Provide the (x, y) coordinate of the cell's center where the given text is located.  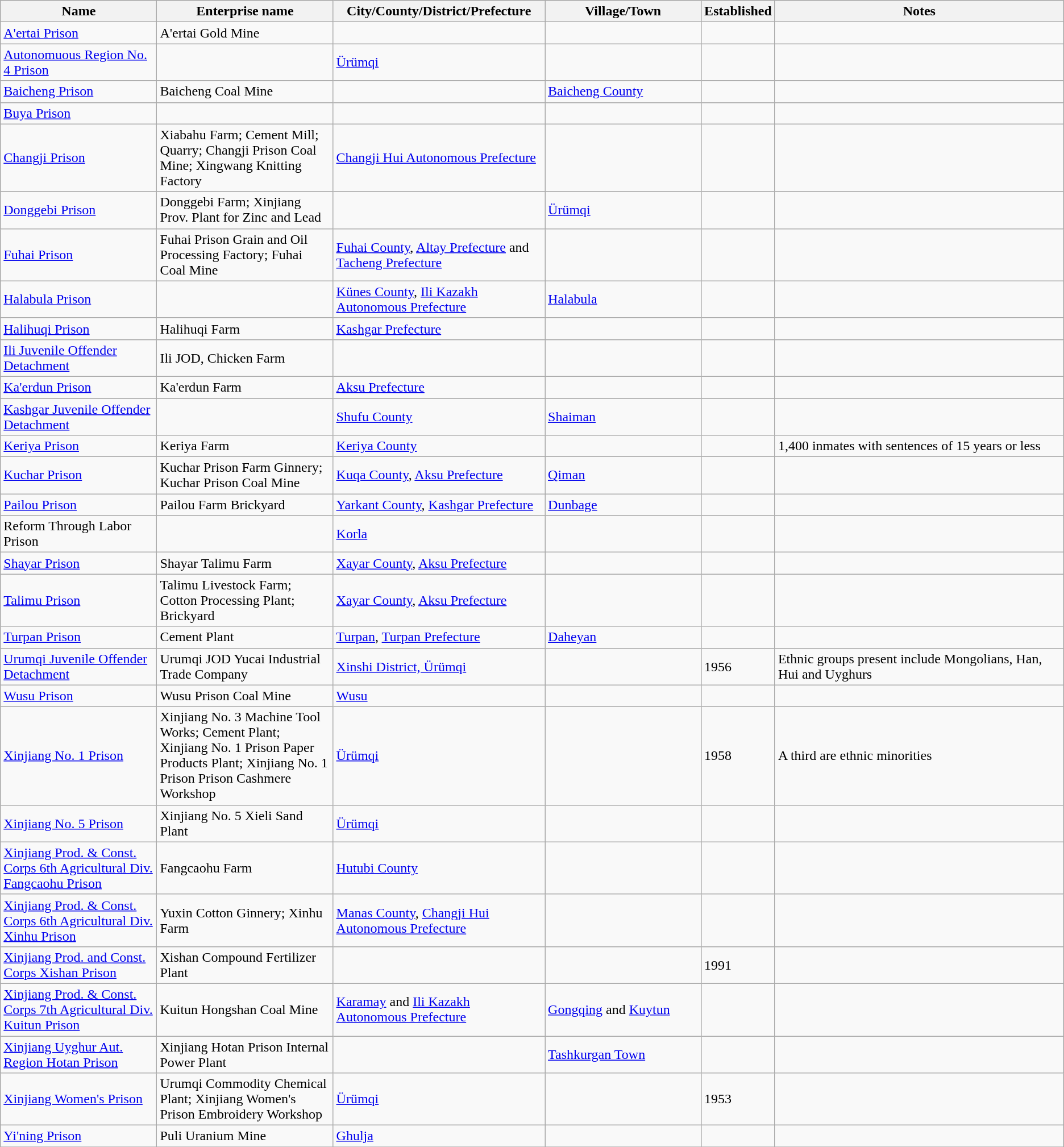
Urumqi Juvenile Offender Detachment (78, 666)
Xinjiang Prod. and Const. Corps Xishan Prison (78, 965)
Xinshi District, Ürümqi (439, 666)
Baicheng County (623, 92)
Korla (439, 534)
Yi'ning Prison (78, 1136)
Autonomuous Region No. 4 Prison (78, 63)
Fuhai Prison (78, 255)
Fuhai County, Altay Prefecture and Tacheng Prefecture (439, 255)
Donggebi Prison (78, 210)
1991 (738, 965)
Daheyan (623, 637)
Name (78, 11)
Donggebi Farm; Xinjiang Prov. Plant for Zinc and Lead (245, 210)
Kashgar Juvenile Offender Detachment (78, 416)
Pailou Prison (78, 505)
Ka'erdun Farm (245, 387)
Puli Uranium Mine (245, 1136)
Xinjiang Hotan Prison Internal Power Plant (245, 1054)
Established (738, 11)
Halihuqi Prison (78, 329)
Baicheng Coal Mine (245, 92)
Fuhai Prison Grain and Oil Processing Factory; Fuhai Coal Mine (245, 255)
Halabula Prison (78, 299)
Halabula (623, 299)
A'ertai Gold Mine (245, 33)
Tashkurgan Town (623, 1054)
Baicheng Prison (78, 92)
Cement Plant (245, 637)
Xinjiang No. 3 Machine Tool Works; Cement Plant; Xinjiang No. 1 Prison Paper Products Plant; Xinjiang No. 1 Prison Prison Cashmere Workshop (245, 756)
1956 (738, 666)
Ili JOD, Chicken Farm (245, 358)
Shaiman (623, 416)
Xinjiang Uyghur Aut. Region Hotan Prison (78, 1054)
1953 (738, 1099)
Reform Through Labor Prison (78, 534)
Karamay and Ili Kazakh Autonomous Prefecture (439, 1009)
Ghulja (439, 1136)
Xinjiang Prod. & Const. Corps 6th Agricultural Div. Xinhu Prison (78, 920)
Changji Hui Autonomous Prefecture (439, 158)
Turpan Prison (78, 637)
Xinjiang No. 5 Prison (78, 823)
A'ertai Prison (78, 33)
Yarkant County, Kashgar Prefecture (439, 505)
Qiman (623, 475)
Kuqa County, Aksu Prefecture (439, 475)
Xinjiang Prod. & Const. Corps 6th Agricultural Div. Fangcaohu Prison (78, 868)
Yuxin Cotton Ginnery; Xinhu Farm (245, 920)
Urumqi Commodity Chemical Plant; Xinjiang Women's Prison Embroidery Workshop (245, 1099)
Ethnic groups present include Mongolians, Han, Hui and Uyghurs (919, 666)
Turpan, Turpan Prefecture (439, 637)
Changji Prison (78, 158)
Kuitun Hongshan Coal Mine (245, 1009)
Wusu Prison (78, 696)
A third are ethnic minorities (919, 756)
Xishan Compound Fertilizer Plant (245, 965)
Manas County, Changji Hui Autonomous Prefecture (439, 920)
Keriya Prison (78, 446)
Kuchar Prison Farm Ginnery; Kuchar Prison Coal Mine (245, 475)
Ka'erdun Prison (78, 387)
Aksu Prefecture (439, 387)
Halihuqi Farm (245, 329)
Talimu Prison (78, 600)
Wusu Prison Coal Mine (245, 696)
Wusu (439, 696)
Xinjiang No. 1 Prison (78, 756)
City/County/District/Prefecture (439, 11)
Shayar Talimu Farm (245, 563)
Xinjiang No. 5 Xieli Sand Plant (245, 823)
Buya Prison (78, 113)
Xinjiang Women's Prison (78, 1099)
Keriya Farm (245, 446)
Shayar Prison (78, 563)
Kashgar Prefecture (439, 329)
Künes County, Ili Kazakh Autonomous Prefecture (439, 299)
Pailou Farm Brickyard (245, 505)
Urumqi JOD Yucai Industrial Trade Company (245, 666)
Enterprise name (245, 11)
Village/Town (623, 11)
Fangcaohu Farm (245, 868)
Gongqing and Kuytun (623, 1009)
Ili Juvenile Offender Detachment (78, 358)
Xiabahu Farm; Cement Mill; Quarry; Changji Prison Coal Mine; Xingwang Knitting Factory (245, 158)
Shufu County (439, 416)
Dunbage (623, 505)
Keriya County (439, 446)
Xinjiang Prod. & Const. Corps 7th Agricultural Div. Kuitun Prison (78, 1009)
1958 (738, 756)
1,400 inmates with sentences of 15 years or less (919, 446)
Notes (919, 11)
Kuchar Prison (78, 475)
Hutubi County (439, 868)
Talimu Livestock Farm; Cotton Processing Plant; Brickyard (245, 600)
